Output the [X, Y] coordinate of the center of the cell containing the given text.  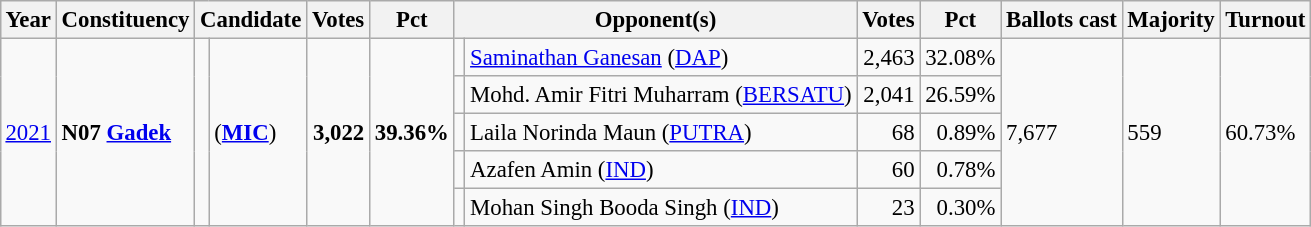
(MIC) [258, 132]
559 [1171, 132]
32.08% [960, 57]
0.30% [960, 208]
39.36% [412, 132]
Saminathan Ganesan (DAP) [661, 57]
Azafen Amin (IND) [661, 170]
2,463 [888, 57]
Turnout [1266, 20]
0.78% [960, 170]
Laila Norinda Maun (PUTRA) [661, 133]
Candidate [251, 20]
68 [888, 133]
Majority [1171, 20]
N07 Gadek [125, 132]
7,677 [1062, 132]
60.73% [1266, 132]
Constituency [125, 20]
Year [28, 20]
2021 [28, 132]
Ballots cast [1062, 20]
Mohan Singh Booda Singh (IND) [661, 208]
3,022 [338, 132]
60 [888, 170]
0.89% [960, 133]
Mohd. Amir Fitri Muharram (BERSATU) [661, 95]
Opponent(s) [656, 20]
23 [888, 208]
26.59% [960, 95]
2,041 [888, 95]
